Detect which cell encompasses the target text, then output its [X, Y] center coordinate. 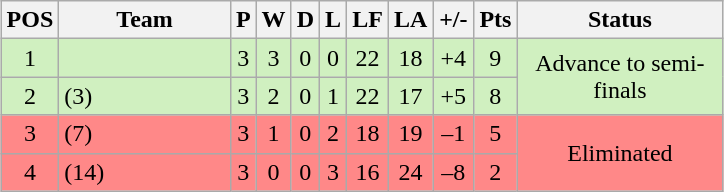
+5 [454, 96]
Advance to semi-finals [620, 77]
W [274, 20]
24 [410, 172]
–8 [454, 172]
D [305, 20]
LA [410, 20]
LF [368, 20]
(14) [145, 172]
+/- [454, 20]
L [334, 20]
Eliminated [620, 153]
–1 [454, 134]
8 [496, 96]
16 [368, 172]
Pts [496, 20]
+4 [454, 58]
5 [496, 134]
4 [30, 172]
17 [410, 96]
POS [30, 20]
(7) [145, 134]
P [243, 20]
(3) [145, 96]
9 [496, 58]
Team [145, 20]
Status [620, 20]
19 [410, 134]
